Detect which cell encompasses the target text, then output its (X, Y) center coordinate. 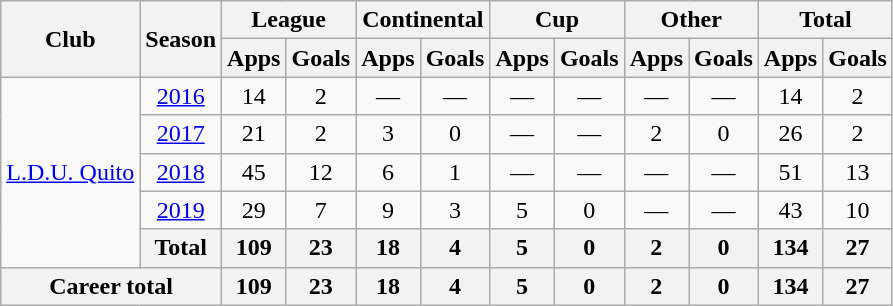
51 (790, 172)
2016 (181, 96)
Continental (423, 20)
L.D.U. Quito (70, 172)
45 (254, 172)
10 (858, 210)
26 (790, 134)
Cup (557, 20)
9 (388, 210)
Career total (112, 286)
21 (254, 134)
12 (321, 172)
Other (691, 20)
43 (790, 210)
13 (858, 172)
Club (70, 39)
1 (455, 172)
2017 (181, 134)
2019 (181, 210)
League (289, 20)
6 (388, 172)
29 (254, 210)
2018 (181, 172)
Season (181, 39)
7 (321, 210)
